Find where the given text appears and provide that cell's center as [x, y] coordinate. 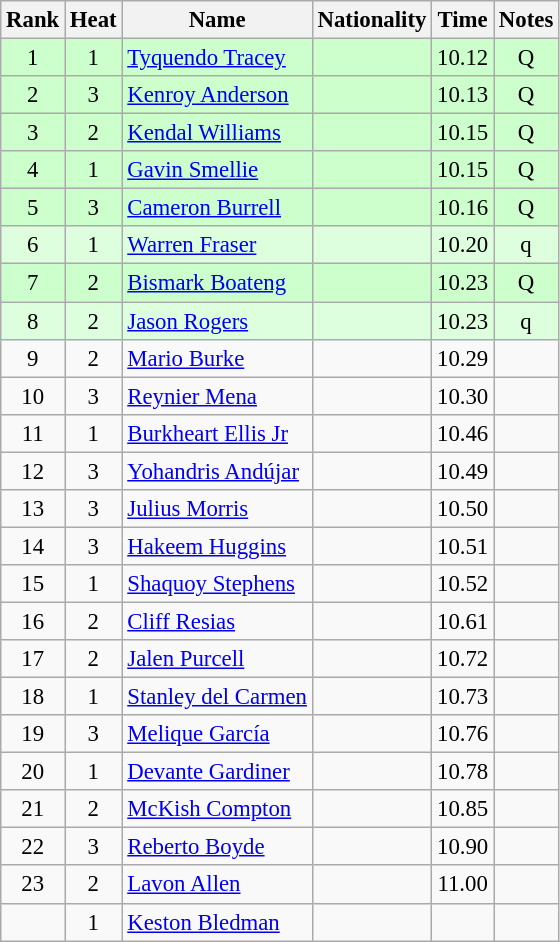
Warren Fraser [217, 245]
Heat [94, 20]
Nationality [372, 20]
Rank [33, 20]
Name [217, 20]
Lavon Allen [217, 885]
19 [33, 734]
10.51 [463, 546]
7 [33, 283]
10.76 [463, 734]
10.16 [463, 208]
Devante Gardiner [217, 772]
Stanley del Carmen [217, 697]
Notes [526, 20]
16 [33, 621]
11 [33, 433]
10.20 [463, 245]
Shaquoy Stephens [217, 584]
10.72 [463, 659]
22 [33, 847]
10.73 [463, 697]
Cliff Resias [217, 621]
Cameron Burrell [217, 208]
Melique García [217, 734]
Jalen Purcell [217, 659]
4 [33, 170]
6 [33, 245]
20 [33, 772]
10.12 [463, 58]
10.85 [463, 809]
McKish Compton [217, 809]
23 [33, 885]
17 [33, 659]
Reberto Boyde [217, 847]
21 [33, 809]
Kendal Williams [217, 133]
9 [33, 358]
18 [33, 697]
10.52 [463, 584]
10.46 [463, 433]
14 [33, 546]
10.50 [463, 509]
Burkheart Ellis Jr [217, 433]
10.90 [463, 847]
10.61 [463, 621]
10 [33, 396]
13 [33, 509]
Bismark Boateng [217, 283]
10.29 [463, 358]
Mario Burke [217, 358]
Jason Rogers [217, 321]
10.78 [463, 772]
Time [463, 20]
10.49 [463, 471]
Reynier Mena [217, 396]
Kenroy Anderson [217, 95]
5 [33, 208]
12 [33, 471]
Keston Bledman [217, 922]
11.00 [463, 885]
8 [33, 321]
Hakeem Huggins [217, 546]
Yohandris Andújar [217, 471]
10.30 [463, 396]
Gavin Smellie [217, 170]
Tyquendo Tracey [217, 58]
Julius Morris [217, 509]
10.13 [463, 95]
15 [33, 584]
